From the cell containing the given text, extract its center point as (x, y) coordinate. 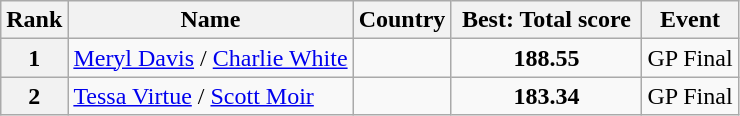
Tessa Virtue / Scott Moir (210, 96)
Event (690, 20)
Name (210, 20)
1 (34, 58)
Best: Total score (546, 20)
2 (34, 96)
Rank (34, 20)
Meryl Davis / Charlie White (210, 58)
183.34 (546, 96)
188.55 (546, 58)
Country (402, 20)
